From the cell containing the given text, extract its center point as [X, Y] coordinate. 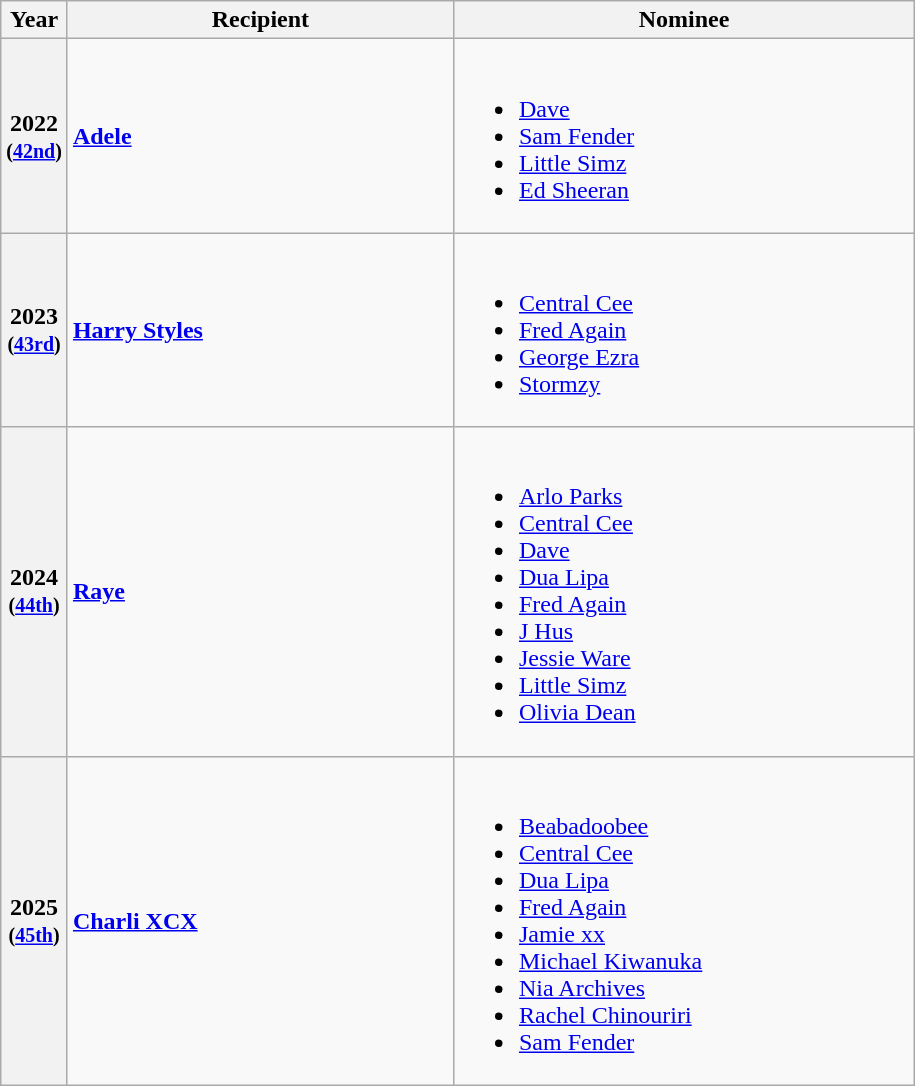
Charli XCX [260, 920]
2024 (44th) [34, 592]
BeabadoobeeCentral CeeDua LipaFred AgainJamie xxMichael KiwanukaNia ArchivesRachel ChinouririSam Fender [684, 920]
Harry Styles [260, 330]
Raye [260, 592]
Nominee [684, 20]
Year [34, 20]
DaveSam FenderLittle SimzEd Sheeran [684, 136]
Recipient [260, 20]
2023 (43rd) [34, 330]
Adele [260, 136]
Central CeeFred AgainGeorge EzraStormzy [684, 330]
2022 (42nd) [34, 136]
2025 (45th) [34, 920]
Arlo ParksCentral CeeDaveDua LipaFred AgainJ HusJessie WareLittle SimzOlivia Dean [684, 592]
